Search for the cell housing the specified text and yield its [X, Y] center coordinate. 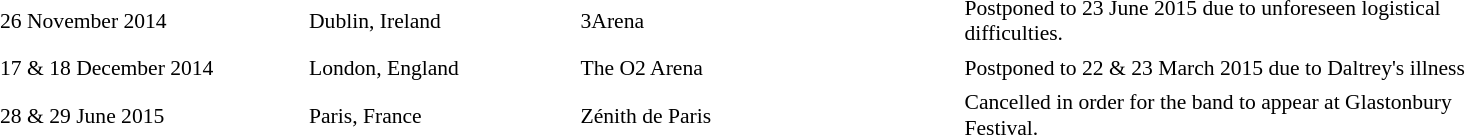
London, England [440, 68]
The O2 Arena [768, 68]
